From the cell containing the given text, extract its center point as [x, y] coordinate. 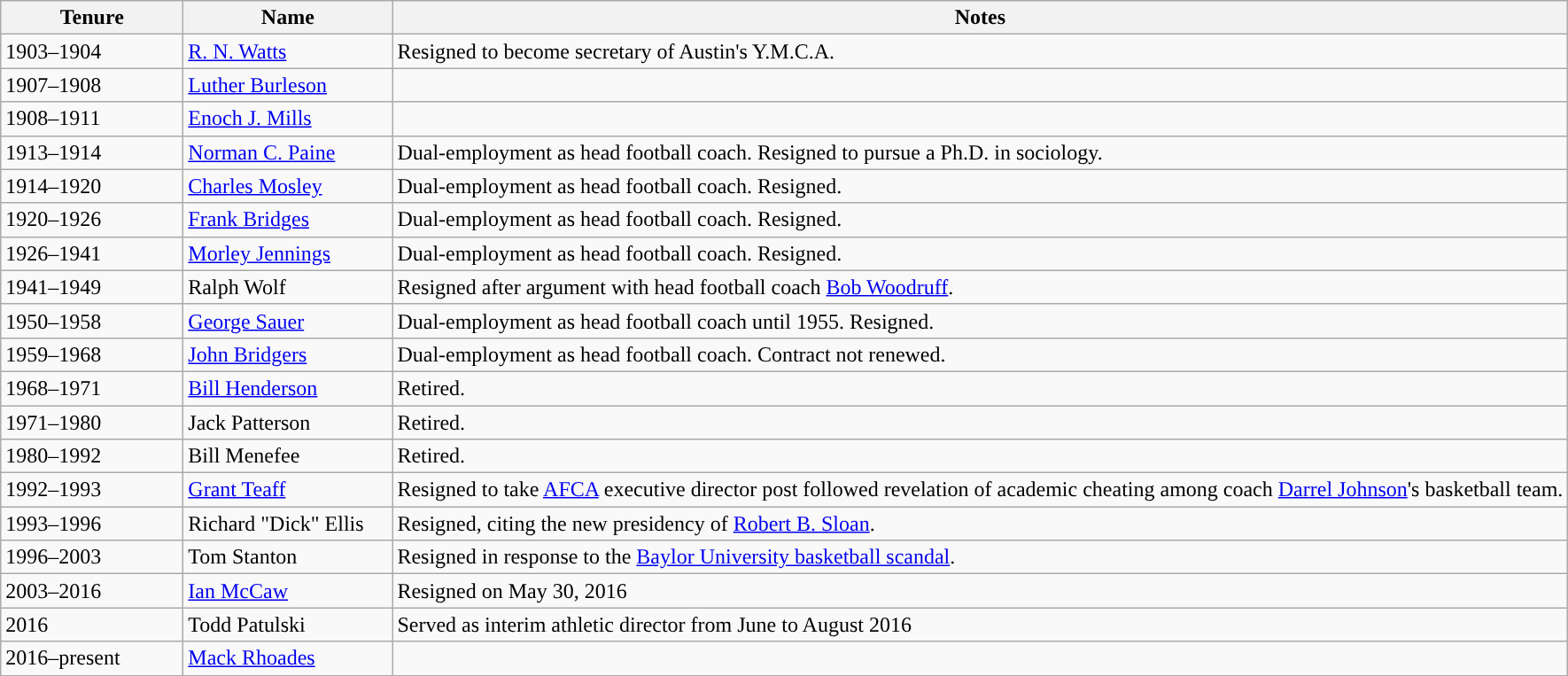
Resigned after argument with head football coach Bob Woodruff. [980, 287]
George Sauer [288, 321]
1926–1941 [92, 253]
1907–1908 [92, 85]
1959–1968 [92, 354]
2003–2016 [92, 591]
1993–1996 [92, 524]
Tenure [92, 18]
R. N. Watts [288, 51]
Frank Bridges [288, 220]
Todd Patulski [288, 625]
Served as interim athletic director from June to August 2016 [980, 625]
Resigned to take AFCA executive director post followed revelation of academic cheating among coach Darrel Johnson's basketball team. [980, 490]
Ian McCaw [288, 591]
1971–1980 [92, 423]
1914–1920 [92, 186]
1920–1926 [92, 220]
Enoch J. Mills [288, 119]
John Bridgers [288, 354]
Morley Jennings [288, 253]
Tom Stanton [288, 557]
1980–1992 [92, 456]
Ralph Wolf [288, 287]
Grant Teaff [288, 490]
Charles Mosley [288, 186]
Jack Patterson [288, 423]
1968–1971 [92, 388]
Resigned on May 30, 2016 [980, 591]
1992–1993 [92, 490]
Bill Menefee [288, 456]
Dual-employment as head football coach until 1955. Resigned. [980, 321]
Resigned, citing the new presidency of Robert B. Sloan. [980, 524]
1913–1914 [92, 152]
Notes [980, 18]
1908–1911 [92, 119]
Dual-employment as head football coach. Contract not renewed. [980, 354]
Name [288, 18]
1996–2003 [92, 557]
1903–1904 [92, 51]
Luther Burleson [288, 85]
Mack Rhoades [288, 658]
2016 [92, 625]
2016–present [92, 658]
Resigned to become secretary of Austin's Y.M.C.A. [980, 51]
1941–1949 [92, 287]
Dual-employment as head football coach. Resigned to pursue a Ph.D. in sociology. [980, 152]
Resigned in response to the Baylor University basketball scandal. [980, 557]
Richard "Dick" Ellis [288, 524]
Bill Henderson [288, 388]
Norman C. Paine [288, 152]
1950–1958 [92, 321]
